Provide the [X, Y] coordinate of the cell's center where the given text is located.  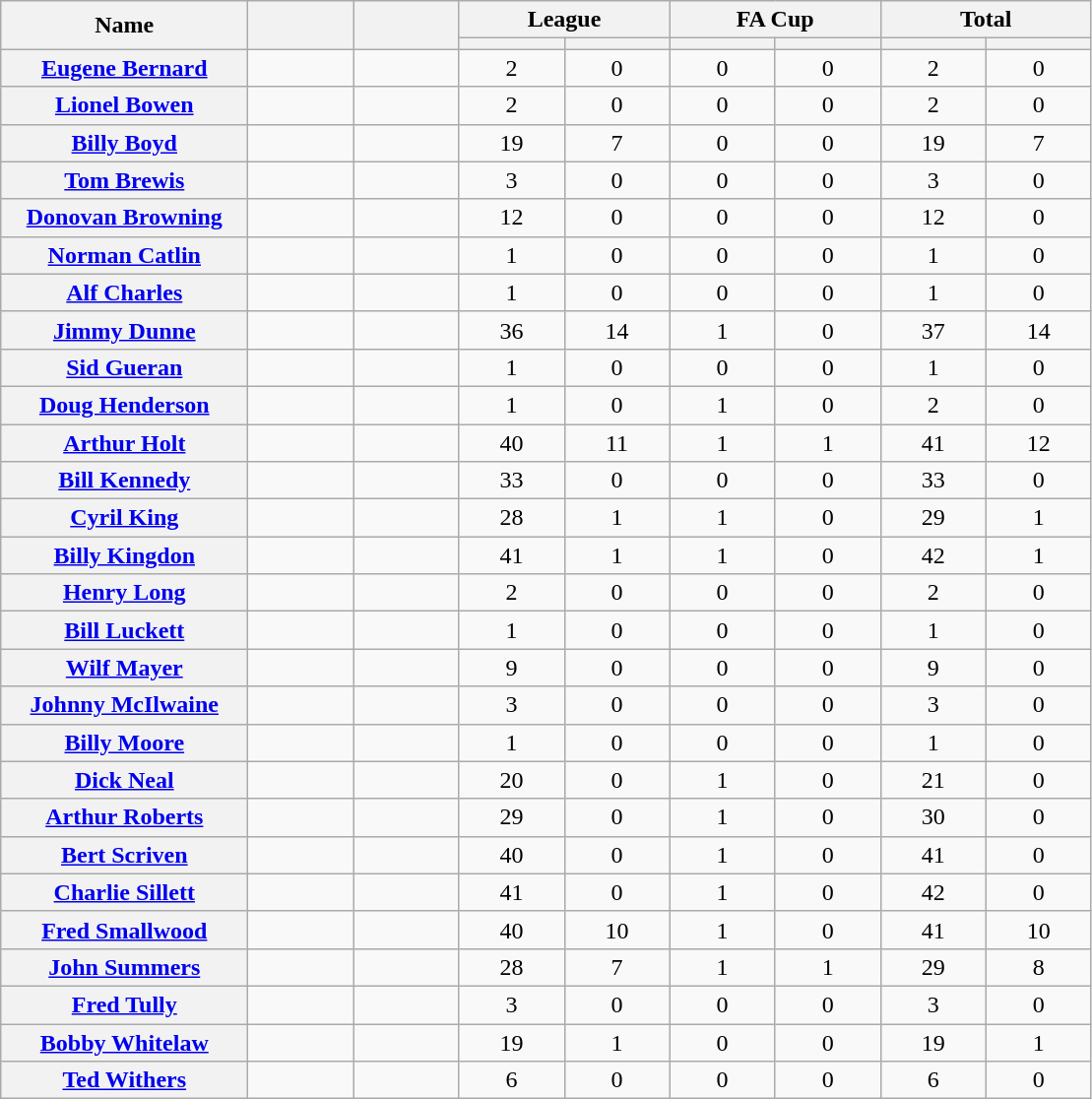
Billy Boyd [124, 143]
Charlie Sillett [124, 892]
Arthur Holt [124, 442]
League [564, 20]
Norman Catlin [124, 255]
Donovan Browning [124, 218]
21 [933, 780]
Billy Kingdon [124, 555]
Doug Henderson [124, 405]
30 [933, 817]
11 [616, 442]
20 [512, 780]
37 [933, 330]
Ted Withers [124, 1080]
Eugene Bernard [124, 68]
Jimmy Dunne [124, 330]
Total [986, 20]
Dick Neal [124, 780]
Arthur Roberts [124, 817]
Henry Long [124, 593]
8 [1038, 967]
Fred Tully [124, 1004]
Billy Moore [124, 743]
Name [124, 26]
FA Cup [775, 20]
Bert Scriven [124, 855]
Cyril King [124, 518]
Tom Brewis [124, 180]
Lionel Bowen [124, 105]
Wilf Mayer [124, 668]
Alf Charles [124, 292]
Bill Luckett [124, 630]
Johnny McIlwaine [124, 705]
Sid Gueran [124, 367]
Bobby Whitelaw [124, 1043]
Fred Smallwood [124, 930]
36 [512, 330]
John Summers [124, 967]
Bill Kennedy [124, 481]
